From the cell containing the given text, extract its center point as (X, Y) coordinate. 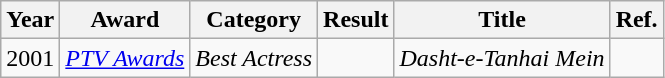
2001 (30, 58)
PTV Awards (125, 58)
Year (30, 20)
Dasht-e-Tanhai Mein (502, 58)
Title (502, 20)
Best Actress (254, 58)
Ref. (636, 20)
Award (125, 20)
Result (356, 20)
Category (254, 20)
